Identify which cell holds the provided text, then report its (X, Y) central coordinate. 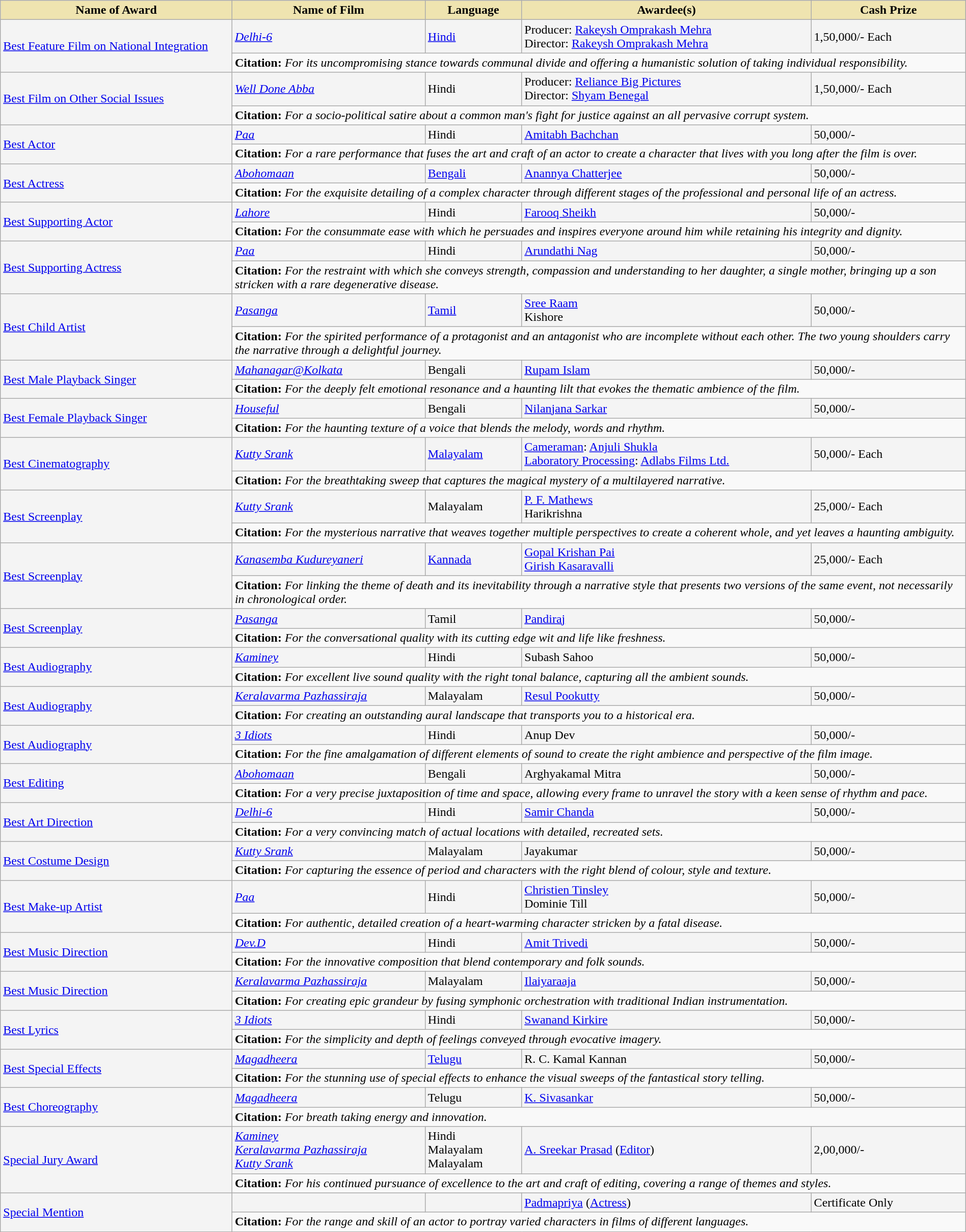
Anannya Chatterjee (666, 173)
Citation: For creating an outstanding aural landscape that transports you to a historical era. (599, 716)
Jayakumar (666, 851)
Lahore (328, 212)
Citation: For breath taking energy and innovation. (599, 1117)
Gopal Krishan PaiGirish Kasaravalli (666, 559)
Best Choreography (116, 1107)
Resul Pookutty (666, 696)
Citation: For the consummate ease with which he persuades and inspires everyone around him while retaining his integrity and dignity. (599, 231)
Best Actor (116, 144)
Best Film on Other Social Issues (116, 99)
Best Special Effects (116, 1069)
Sree Raam Kishore (666, 311)
Best Art Direction (116, 822)
Arundathi Nag (666, 251)
Best Male Playback Singer (116, 379)
Kanasemba Kudureyaneri (328, 559)
Best Supporting Actress (116, 267)
Citation: For authentic, detailed creation of a heart-warming character stricken by a fatal disease. (599, 923)
Best Make-up Artist (116, 907)
Amitabh Bachchan (666, 134)
Citation: For the simplicity and depth of feelings conveyed through evocative imagery. (599, 1039)
Special Jury Award (116, 1160)
Arghyakamal Mitra (666, 774)
Language (473, 10)
Citation: For the mysterious narrative that weaves together multiple perspectives to create a coherent whole, and yet leaves a haunting ambiguity. (599, 533)
Citation: For the conversational quality with its cutting edge wit and life like freshness. (599, 638)
Samir Chanda (666, 812)
Kaminey (328, 657)
Best Feature Film on National Integration (116, 46)
Citation: For a rare performance that fuses the art and craft of an actor to create a character that lives with you long after the film is over. (599, 154)
2,00,000/- (889, 1150)
R. C. Kamal Kannan (666, 1059)
Awardee(s) (666, 10)
Best Child Artist (116, 327)
Well Done Abba (328, 89)
Citation: For his continued pursuance of excellence to the art and craft of editing, covering a range of themes and styles. (599, 1183)
Citation: For the innovative composition that blend contemporary and folk sounds. (599, 962)
HindiMalayalamMalayalam (473, 1150)
K. Sivasankar (666, 1098)
Citation: For the haunting texture of a voice that blends the melody, words and rhythm. (599, 428)
Citation: For the fine amalgamation of different elements of sound to create the right ambience and perspective of the film image. (599, 754)
Name of Film (328, 10)
50,000/- Each (889, 454)
Mahanagar@Kolkata (328, 370)
Producer: Rakeysh Omprakash MehraDirector: Rakeysh Omprakash Mehra (666, 37)
Kannada (473, 559)
Certificate Only (889, 1202)
Padmapriya (Actress) (666, 1202)
Citation: For the deeply felt emotional resonance and a haunting lilt that evokes the thematic ambience of the film. (599, 389)
Producer: Reliance Big PicturesDirector: Shyam Benegal (666, 89)
A. Sreekar Prasad (Editor) (666, 1150)
Citation: For its uncompromising stance towards communal divide and offering a humanistic solution of taking individual responsibility. (599, 63)
Citation: For the exquisite detailing of a complex character through different stages of the professional and personal life of an actress. (599, 193)
P. F. MathewsHarikrishna (666, 506)
Citation: For the range and skill of an actor to portray varied characters in films of different languages. (599, 1222)
Houseful (328, 408)
Citation: For the stunning use of special effects to enhance the visual sweeps of the fantastical story telling. (599, 1078)
Citation: For excellent live sound quality with the right tonal balance, capturing all the ambient sounds. (599, 677)
Best Actress (116, 183)
Best Cinematography (116, 463)
Cash Prize (889, 10)
Special Mention (116, 1212)
Best Costume Design (116, 861)
Cameraman: Anjuli ShuklaLaboratory Processing: Adlabs Films Ltd. (666, 454)
Farooq Sheikh (666, 212)
Citation: For creating epic grandeur by fusing symphonic orchestration with traditional Indian instrumentation. (599, 1001)
Best Supporting Actor (116, 222)
Citation: For a very precise juxtaposition of time and space, allowing every frame to unravel the story with a keen sense of rhythm and pace. (599, 793)
Best Female Playback Singer (116, 418)
Rupam Islam (666, 370)
Citation: For capturing the essence of period and characters with the right blend of colour, style and texture. (599, 870)
Amit Trivedi (666, 942)
Pandiraj (666, 618)
Best Editing (116, 783)
Christien TinsleyDominie Till (666, 896)
KamineyKeralavarma PazhassirajaKutty Srank (328, 1150)
Name of Award (116, 10)
Best Lyrics (116, 1030)
Swanand Kirkire (666, 1020)
Citation: For a very convincing match of actual locations with detailed, recreated sets. (599, 832)
Citation: For a socio-political satire about a common man's fight for justice against an all pervasive corrupt system. (599, 115)
Anup Dev (666, 735)
Subash Sahoo (666, 657)
Ilaiyaraaja (666, 981)
Nilanjana Sarkar (666, 408)
Dev.D (328, 942)
Citation: For the breathtaking sweep that captures the magical mystery of a multilayered narrative. (599, 480)
